Output the [X, Y] coordinate of the center of the cell containing the given text.  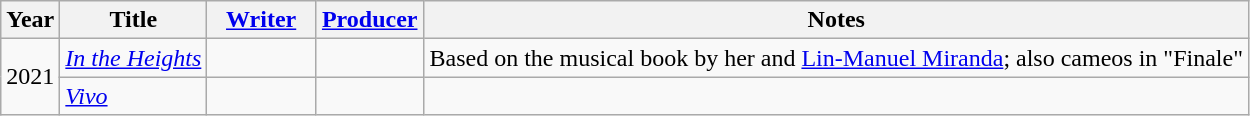
Vivo [134, 96]
Based on the musical book by her and Lin-Manuel Miranda; also cameos in "Finale" [836, 58]
Producer [370, 20]
Notes [836, 20]
Writer [262, 20]
Title [134, 20]
Year [30, 20]
2021 [30, 77]
In the Heights [134, 58]
